Scan for the cell matching the given text and deliver its (X, Y) coordinate at center. 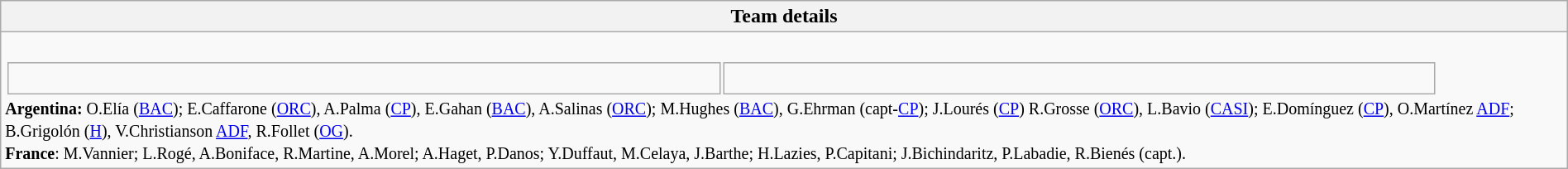
Team details (784, 17)
